Identify which cell holds the provided text, then report its [X, Y] central coordinate. 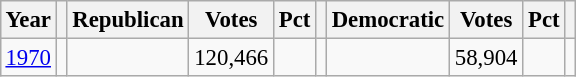
Year [28, 20]
1970 [28, 57]
Republican [128, 20]
58,904 [486, 57]
120,466 [232, 57]
Democratic [388, 20]
